Identify which cell holds the provided text, then report its [X, Y] central coordinate. 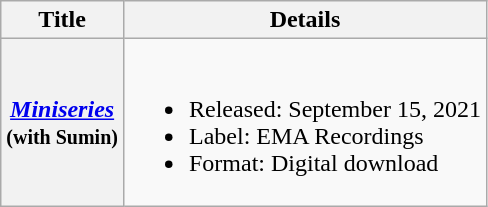
Details [304, 20]
Title [62, 20]
Released: September 15, 2021Label: EMA RecordingsFormat: Digital download [304, 122]
Miniseries(with Sumin) [62, 122]
